For the text-containing cell, return its midpoint in [x, y] coordinate format. 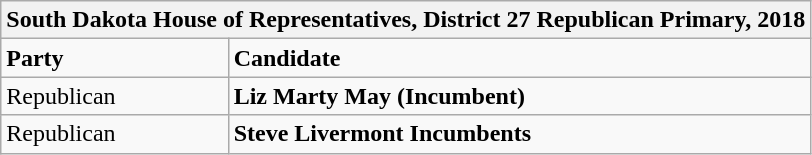
South Dakota House of Representatives, District 27 Republican Primary, 2018 [406, 20]
Steve Livermont Incumbents [520, 134]
Party [114, 58]
Candidate [520, 58]
Liz Marty May (Incumbent) [520, 96]
